Scan for the cell matching the given text and deliver its (x, y) coordinate at center. 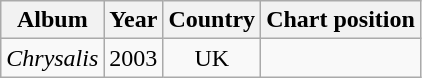
Year (134, 20)
2003 (134, 58)
Chrysalis (52, 58)
UK (212, 58)
Chart position (341, 20)
Album (52, 20)
Country (212, 20)
